Locate the cell with the specified text and output its (x, y) center coordinate. 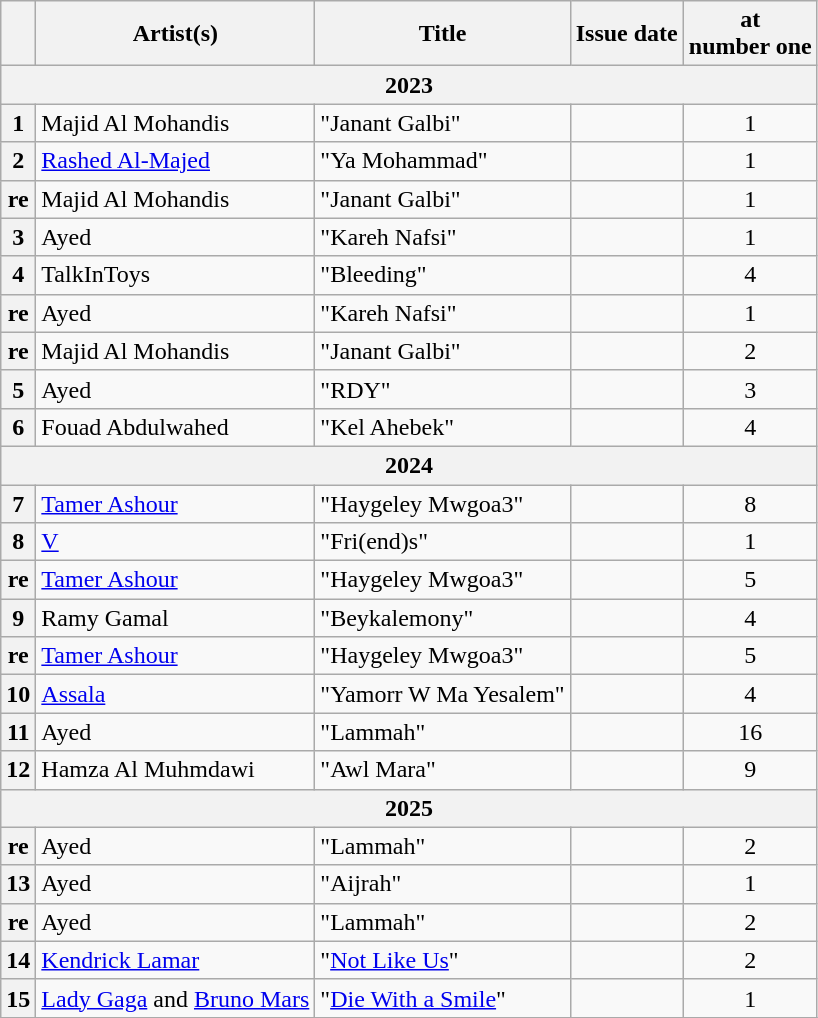
TalkInToys (176, 275)
Hamza Al Muhmdawi (176, 770)
"Ya Mohammad" (442, 161)
Artist(s) (176, 34)
Rashed Al-Majed (176, 161)
Issue date (626, 34)
14 (18, 960)
"Bleeding" (442, 275)
12 (18, 770)
"Aijrah" (442, 884)
"Fri(end)s" (442, 542)
"Beykalemony" (442, 618)
"RDY" (442, 389)
16 (750, 732)
Fouad Abdulwahed (176, 427)
Lady Gaga and Bruno Mars (176, 998)
"Awl Mara" (442, 770)
atnumber one (750, 34)
13 (18, 884)
Ramy Gamal (176, 618)
15 (18, 998)
11 (18, 732)
Kendrick Lamar (176, 960)
10 (18, 694)
"Not Like Us" (442, 960)
Assala (176, 694)
"Kel Ahebek" (442, 427)
7 (18, 503)
"Die With a Smile" (442, 998)
6 (18, 427)
2023 (409, 85)
Title (442, 34)
"Yamorr W Ma Yesalem" (442, 694)
2025 (409, 808)
2024 (409, 465)
V (176, 542)
